Output the [X, Y] coordinate of the center of the cell containing the given text.  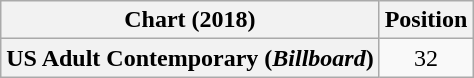
Chart (2018) [190, 20]
Position [426, 20]
US Adult Contemporary (Billboard) [190, 58]
32 [426, 58]
